Pinpoint the cell where the given text exists, returning its [x, y] midpoint coordinate. 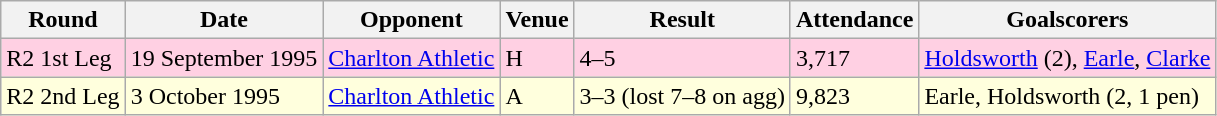
3–3 (lost 7–8 on agg) [682, 96]
9,823 [854, 96]
Opponent [412, 20]
4–5 [682, 58]
Attendance [854, 20]
3,717 [854, 58]
Venue [537, 20]
Earle, Holdsworth (2, 1 pen) [1068, 96]
R2 2nd Leg [63, 96]
Result [682, 20]
Round [63, 20]
H [537, 58]
A [537, 96]
19 September 1995 [224, 58]
Holdsworth (2), Earle, Clarke [1068, 58]
R2 1st Leg [63, 58]
Date [224, 20]
Goalscorers [1068, 20]
3 October 1995 [224, 96]
